Pinpoint the cell where the given text exists, returning its [x, y] midpoint coordinate. 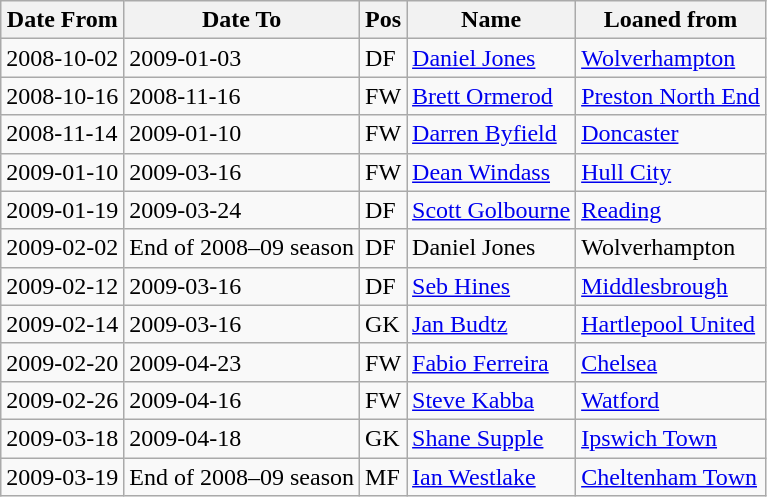
Scott Golbourne [492, 210]
Date To [242, 20]
Loaned from [671, 20]
2008-11-16 [242, 96]
Ian Westlake [492, 477]
2009-02-12 [62, 286]
2009-04-23 [242, 362]
Dean Windass [492, 172]
2009-02-02 [62, 248]
2008-11-14 [62, 134]
Watford [671, 400]
2009-04-18 [242, 438]
Seb Hines [492, 286]
Pos [384, 20]
Shane Supple [492, 438]
Reading [671, 210]
Ipswich Town [671, 438]
2009-03-24 [242, 210]
Cheltenham Town [671, 477]
2009-01-19 [62, 210]
2009-01-03 [242, 58]
2009-03-19 [62, 477]
2008-10-02 [62, 58]
2009-02-14 [62, 324]
Fabio Ferreira [492, 362]
Jan Budtz [492, 324]
Hartlepool United [671, 324]
Preston North End [671, 96]
Darren Byfield [492, 134]
Middlesbrough [671, 286]
Doncaster [671, 134]
2009-02-20 [62, 362]
Brett Ormerod [492, 96]
Steve Kabba [492, 400]
2008-10-16 [62, 96]
Date From [62, 20]
2009-04-16 [242, 400]
Name [492, 20]
Chelsea [671, 362]
MF [384, 477]
Hull City [671, 172]
2009-02-26 [62, 400]
2009-03-18 [62, 438]
